Return [X, Y] of the center of cell containing provided text 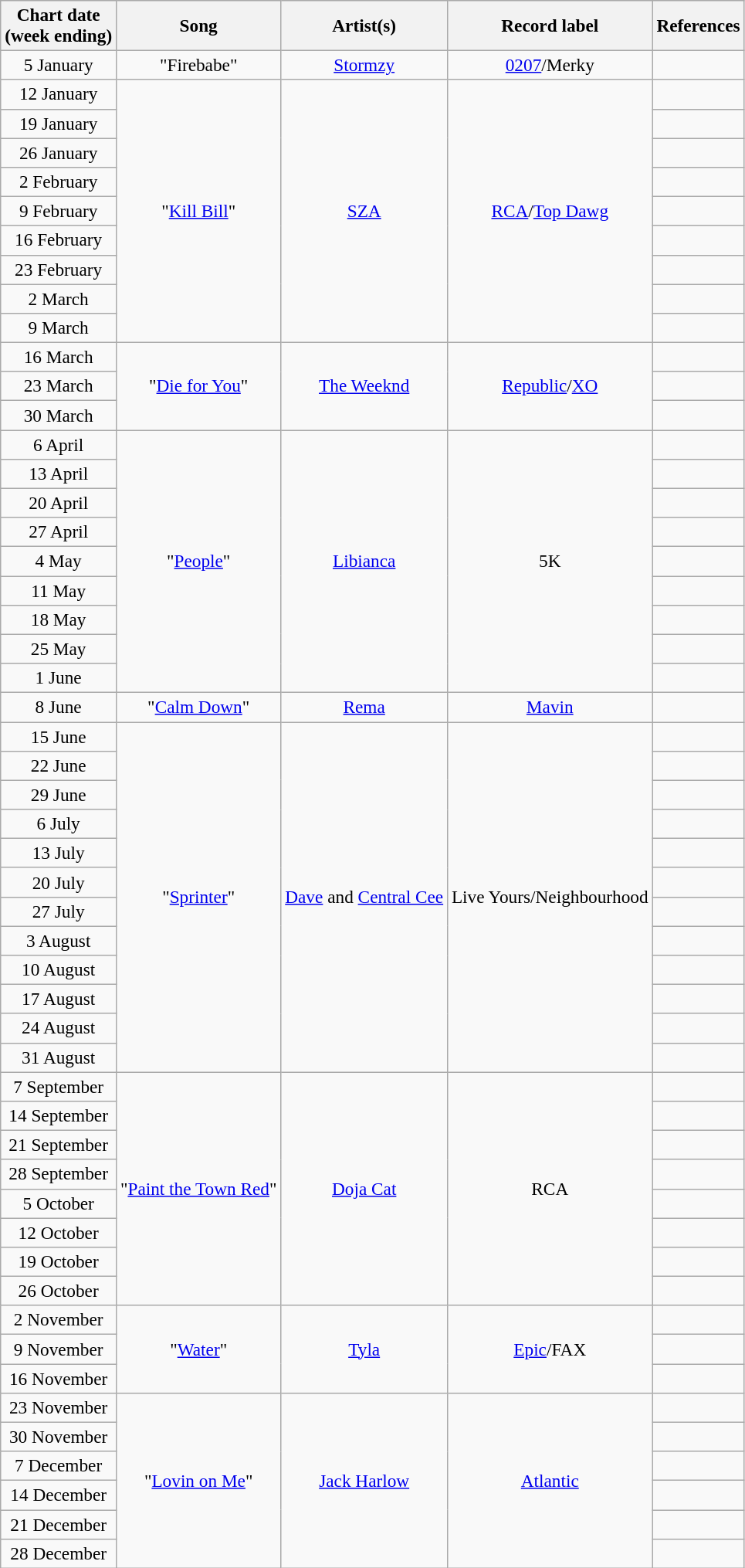
"Die for You" [199, 386]
Tyla [364, 1349]
"Lovin on Me" [199, 1480]
20 April [59, 503]
29 June [59, 795]
22 June [59, 765]
14 December [59, 1495]
8 June [59, 707]
23 November [59, 1407]
Artist(s) [364, 25]
Jack Harlow [364, 1480]
6 April [59, 444]
Republic/XO [550, 386]
19 January [59, 124]
Chart date(week ending) [59, 25]
Libianca [364, 561]
18 May [59, 619]
Rema [364, 707]
11 May [59, 590]
"People" [199, 561]
Mavin [550, 707]
RCA [550, 1188]
30 November [59, 1437]
23 March [59, 386]
9 February [59, 211]
References [698, 25]
20 July [59, 882]
Live Yours/Neighbourhood [550, 896]
21 December [59, 1524]
4 May [59, 561]
5K [550, 561]
"Paint the Town Red" [199, 1188]
14 September [59, 1115]
30 March [59, 415]
16 November [59, 1378]
7 December [59, 1466]
12 January [59, 94]
0207/Merky [550, 65]
13 July [59, 853]
15 June [59, 736]
17 August [59, 999]
13 April [59, 473]
Stormzy [364, 65]
Dave and Central Cee [364, 896]
SZA [364, 211]
The Weeknd [364, 386]
"Kill Bill" [199, 211]
10 August [59, 969]
2 February [59, 182]
23 February [59, 270]
27 July [59, 911]
24 August [59, 1028]
RCA/Top Dawg [550, 211]
28 December [59, 1553]
"Firebabe" [199, 65]
28 September [59, 1174]
1 June [59, 677]
5 January [59, 65]
26 October [59, 1291]
3 August [59, 940]
Record label [550, 25]
25 May [59, 649]
26 January [59, 152]
16 March [59, 357]
Epic/FAX [550, 1349]
Doja Cat [364, 1188]
21 September [59, 1145]
2 November [59, 1320]
12 October [59, 1232]
7 September [59, 1086]
9 March [59, 328]
Song [199, 25]
27 April [59, 532]
Atlantic [550, 1480]
2 March [59, 298]
"Calm Down" [199, 707]
19 October [59, 1261]
31 August [59, 1057]
"Water" [199, 1349]
16 February [59, 240]
"Sprinter" [199, 896]
9 November [59, 1349]
5 October [59, 1203]
6 July [59, 823]
